Output the [X, Y] coordinate of the center of the cell containing the given text.  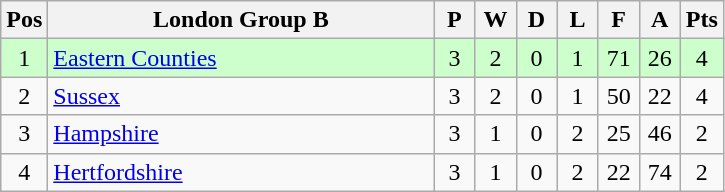
Pts [702, 20]
74 [660, 172]
F [618, 20]
L [578, 20]
W [496, 20]
London Group B [241, 20]
Hertfordshire [241, 172]
26 [660, 58]
P [454, 20]
50 [618, 96]
Eastern Counties [241, 58]
46 [660, 134]
25 [618, 134]
Hampshire [241, 134]
Sussex [241, 96]
D [536, 20]
71 [618, 58]
Pos [24, 20]
A [660, 20]
